Find where the given text appears and provide that cell's center as (X, Y) coordinate. 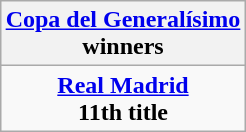
Copa del Generalísimowinners (123, 34)
Real Madrid11th title (123, 98)
